Detect which cell encompasses the target text, then output its (x, y) center coordinate. 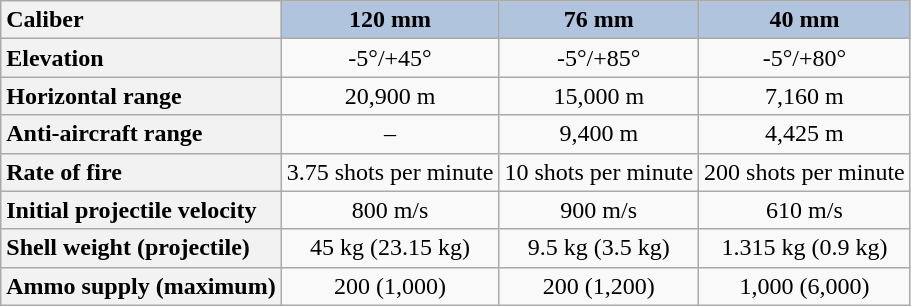
800 m/s (390, 210)
610 m/s (805, 210)
15,000 m (599, 96)
9,400 m (599, 134)
Horizontal range (141, 96)
-5°/+85° (599, 58)
-5°/+45° (390, 58)
200 (1,000) (390, 286)
76 mm (599, 20)
– (390, 134)
20,900 m (390, 96)
3.75 shots per minute (390, 172)
40 mm (805, 20)
1,000 (6,000) (805, 286)
4,425 m (805, 134)
Ammo supply (maximum) (141, 286)
900 m/s (599, 210)
Shell weight (projectile) (141, 248)
Elevation (141, 58)
10 shots per minute (599, 172)
200 (1,200) (599, 286)
9.5 kg (3.5 kg) (599, 248)
Initial projectile velocity (141, 210)
Caliber (141, 20)
-5°/+80° (805, 58)
1.315 kg (0.9 kg) (805, 248)
200 shots per minute (805, 172)
Anti-aircraft range (141, 134)
45 kg (23.15 kg) (390, 248)
120 mm (390, 20)
7,160 m (805, 96)
Rate of fire (141, 172)
